Locate the cell with the specified text and output its [X, Y] center coordinate. 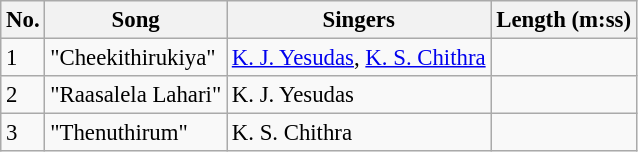
Length (m:ss) [564, 20]
"Raasalela Lahari" [136, 95]
No. [23, 20]
Singers [358, 20]
K. J. Yesudas [358, 95]
K. J. Yesudas, K. S. Chithra [358, 58]
3 [23, 133]
"Cheekithirukiya" [136, 58]
"Thenuthirum" [136, 133]
Song [136, 20]
2 [23, 95]
1 [23, 58]
K. S. Chithra [358, 133]
